Search for the cell housing the specified text and yield its [x, y] center coordinate. 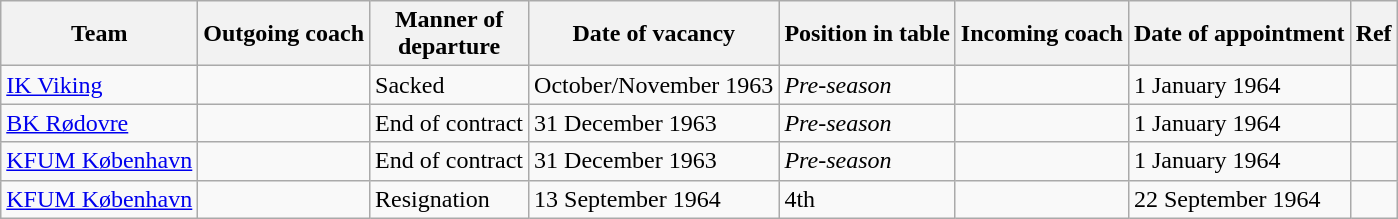
Outgoing coach [284, 34]
Manner ofdeparture [450, 34]
13 September 1964 [654, 199]
Team [100, 34]
Date of appointment [1239, 34]
Sacked [450, 85]
Resignation [450, 199]
4th [867, 199]
Date of vacancy [654, 34]
BK Rødovre [100, 123]
IK Viking [100, 85]
22 September 1964 [1239, 199]
Incoming coach [1042, 34]
Ref [1374, 34]
Position in table [867, 34]
October/November 1963 [654, 85]
